From the cell containing the given text, extract its center point as [X, Y] coordinate. 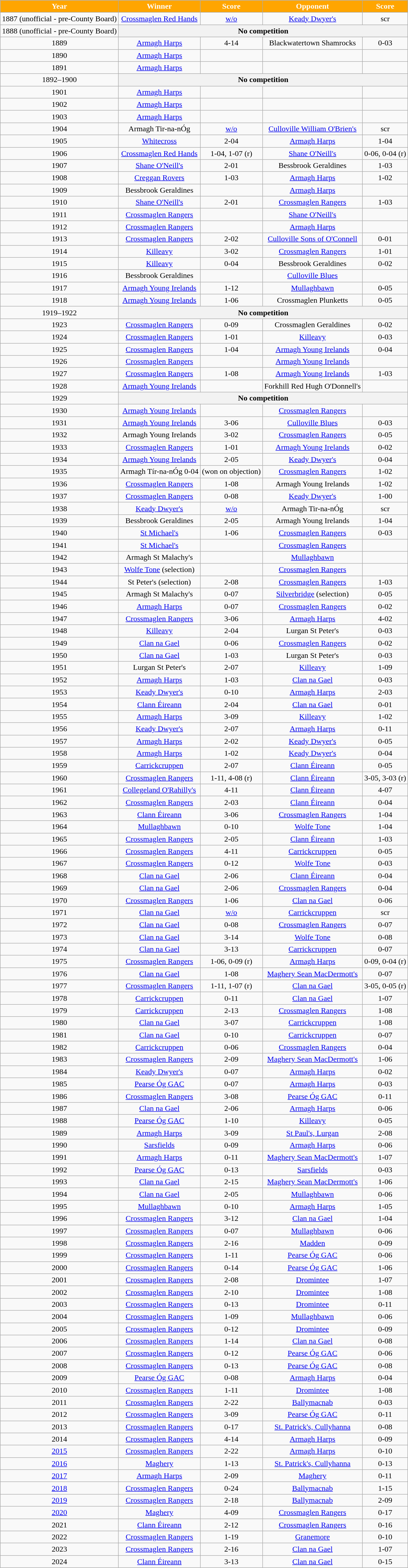
1-19 [231, 1537]
0-06, 0-04 (r) [385, 153]
3-05, 0-05 (r) [385, 986]
1927 [59, 374]
1914 [59, 251]
1919–1922 [59, 312]
1966 [59, 851]
1987 [59, 1108]
Winner [159, 6]
1960 [59, 778]
1954 [59, 704]
1901 [59, 92]
1974 [59, 949]
2004 [59, 1316]
2018 [59, 1488]
1982 [59, 1047]
1941 [59, 545]
1953 [59, 692]
Madden [313, 1243]
1976 [59, 974]
4-02 [385, 619]
1-04, 1-07 (r) [231, 153]
2024 [59, 1562]
Blackwatertown Shamrocks [313, 43]
1961 [59, 790]
2002 [59, 1292]
1980 [59, 1023]
2-10 [231, 1292]
1-13 [231, 1463]
1903 [59, 116]
1952 [59, 680]
1892–1900 [59, 80]
1926 [59, 362]
1931 [59, 423]
1933 [59, 447]
1979 [59, 1010]
1889 [59, 43]
1916 [59, 276]
1929 [59, 398]
1998 [59, 1243]
Forkhill Red Hugh O'Donnell's [313, 386]
Opponent [313, 6]
Collegeland O'Rahilly's [159, 790]
1984 [59, 1072]
1911 [59, 215]
2008 [59, 1366]
1981 [59, 1035]
2-12 [231, 1525]
1906 [59, 153]
2021 [59, 1525]
2019 [59, 1500]
1913 [59, 239]
1947 [59, 619]
1930 [59, 410]
1923 [59, 325]
1902 [59, 104]
2013 [59, 1427]
1910 [59, 202]
1997 [59, 1231]
1972 [59, 925]
2016 [59, 1463]
1977 [59, 986]
1964 [59, 827]
1973 [59, 937]
1995 [59, 1206]
1928 [59, 386]
1959 [59, 766]
1943 [59, 570]
1970 [59, 900]
1991 [59, 1158]
1936 [59, 484]
1944 [59, 582]
0-09, 0-04 (r) [385, 962]
2-18 [231, 1500]
1918 [59, 300]
Silverbridge (selection) [313, 594]
1983 [59, 1059]
1-12 [231, 288]
2009 [59, 1378]
1958 [59, 753]
0-15 [385, 1562]
1992 [59, 1170]
1951 [59, 668]
Year [59, 6]
3-05, 3-03 (r) [385, 778]
2012 [59, 1415]
1888 (unofficial - pre-County Board) [59, 31]
1-11, 1-07 (r) [231, 986]
1909 [59, 190]
1908 [59, 178]
1917 [59, 288]
1-00 [385, 496]
Crossmaglen Plunketts [313, 300]
1993 [59, 1182]
1890 [59, 55]
1924 [59, 337]
1904 [59, 129]
1986 [59, 1096]
St Peter's (selection) [159, 582]
1968 [59, 876]
2020 [59, 1512]
1937 [59, 496]
1955 [59, 716]
1887 (unofficial - pre-County Board) [59, 19]
1994 [59, 1194]
2010 [59, 1390]
1950 [59, 655]
1915 [59, 263]
1942 [59, 558]
1990 [59, 1145]
1963 [59, 815]
1912 [59, 227]
1891 [59, 68]
2022 [59, 1537]
1949 [59, 643]
1905 [59, 141]
Culloville William O'Brien's [313, 129]
1965 [59, 839]
Crossmaglen Geraldines [313, 325]
1-11, 4-08 (r) [231, 778]
1907 [59, 166]
2011 [59, 1402]
1988 [59, 1121]
2003 [59, 1304]
2023 [59, 1549]
1948 [59, 631]
1940 [59, 533]
0-14 [231, 1268]
1932 [59, 435]
3-12 [231, 1219]
3-14 [231, 937]
0-24 [231, 1488]
4-07 [385, 790]
1957 [59, 741]
1-10 [231, 1121]
1975 [59, 962]
1956 [59, 729]
St Paul's, Lurgan [313, 1133]
1939 [59, 521]
3-08 [231, 1096]
2007 [59, 1353]
2001 [59, 1280]
1989 [59, 1133]
3-07 [231, 1023]
Armagh Tír-na-nÓg 0-04 [159, 472]
1946 [59, 606]
1999 [59, 1255]
1969 [59, 888]
2005 [59, 1329]
1925 [59, 349]
2014 [59, 1439]
Granemore [313, 1537]
1967 [59, 863]
1-14 [231, 1341]
(won on objection) [231, 472]
1962 [59, 802]
2000 [59, 1268]
1971 [59, 912]
2006 [59, 1341]
2-13 [231, 1010]
1935 [59, 472]
1-06, 0-09 (r) [231, 962]
Creggan Rovers [159, 178]
Culloville Sons of O'Connell [313, 239]
1934 [59, 459]
1-05 [385, 1206]
1985 [59, 1084]
Wolfe Tone (selection) [159, 570]
1945 [59, 594]
0-16 [385, 1525]
2015 [59, 1451]
Whitecross [159, 141]
1938 [59, 508]
4-09 [231, 1512]
2017 [59, 1476]
1-15 [385, 1488]
1978 [59, 998]
2-15 [231, 1182]
1996 [59, 1219]
